Determine the [X, Y] coordinate at the center of the cell enclosing the given text.  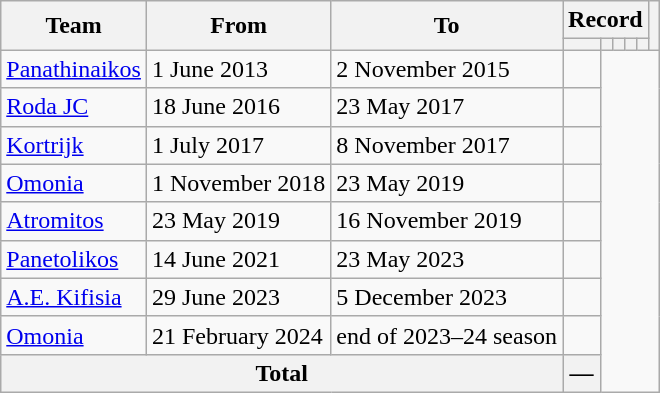
A.E. Kifisia [74, 297]
1 July 2017 [238, 145]
Kortrijk [74, 145]
Panetolikos [74, 259]
end of 2023–24 season [447, 335]
5 December 2023 [447, 297]
Team [74, 26]
21 February 2024 [238, 335]
Roda JC [74, 107]
16 November 2019 [447, 221]
Atromitos [74, 221]
From [238, 26]
Total [282, 373]
Record [606, 20]
29 June 2023 [238, 297]
To [447, 26]
8 November 2017 [447, 145]
23 May 2023 [447, 259]
1 June 2013 [238, 69]
2 November 2015 [447, 69]
18 June 2016 [238, 107]
Panathinaikos [74, 69]
14 June 2021 [238, 259]
23 May 2017 [447, 107]
— [582, 373]
1 November 2018 [238, 183]
